Provide the [X, Y] coordinate of the cell's center where the given text is located.  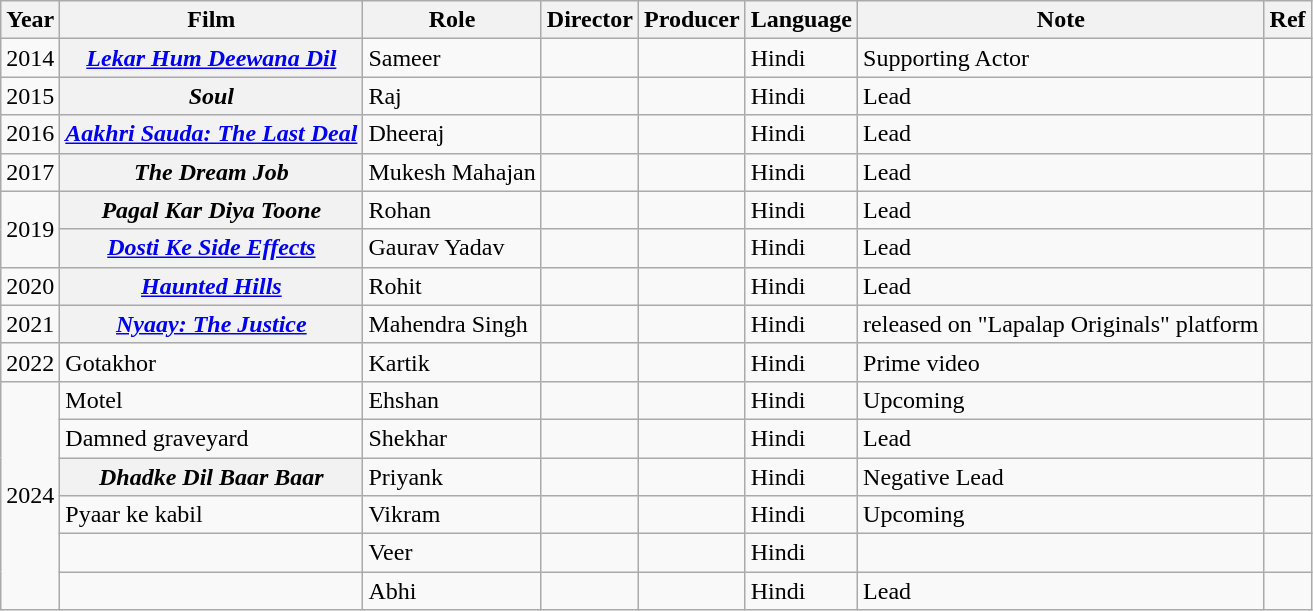
2014 [30, 58]
released on "Lapalap Originals" platform [1062, 324]
Note [1062, 20]
Negative Lead [1062, 477]
Pyaar ke kabil [212, 515]
Nyaay: The Justice [212, 324]
Raj [452, 96]
Lekar Hum Deewana Dil [212, 58]
Vikram [452, 515]
Mahendra Singh [452, 324]
2021 [30, 324]
Director [590, 20]
Prime video [1062, 362]
The Dream Job [212, 172]
2016 [30, 134]
Gaurav Yadav [452, 248]
2017 [30, 172]
Veer [452, 553]
Year [30, 20]
2020 [30, 286]
Dheeraj [452, 134]
Mukesh Mahajan [452, 172]
Sameer [452, 58]
Damned graveyard [212, 438]
Producer [692, 20]
Gotakhor [212, 362]
Abhi [452, 591]
Priyank [452, 477]
Dhadke Dil Baar Baar [212, 477]
2022 [30, 362]
2019 [30, 229]
Soul [212, 96]
Haunted Hills [212, 286]
Ref [1288, 20]
Role [452, 20]
2015 [30, 96]
Shekhar [452, 438]
Dosti Ke Side Effects [212, 248]
Kartik [452, 362]
Film [212, 20]
Aakhri Sauda: The Last Deal [212, 134]
Ehshan [452, 400]
Rohit [452, 286]
Pagal Kar Diya Toone [212, 210]
Rohan [452, 210]
Supporting Actor [1062, 58]
Language [801, 20]
Motel [212, 400]
2024 [30, 495]
